Return the [X, Y] coordinate for the center point of the cell that contains the specified text.  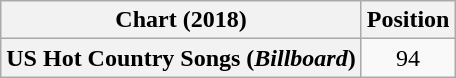
Position [408, 20]
Chart (2018) [181, 20]
94 [408, 58]
US Hot Country Songs (Billboard) [181, 58]
